Output the [x, y] coordinate of the center of the cell containing the given text.  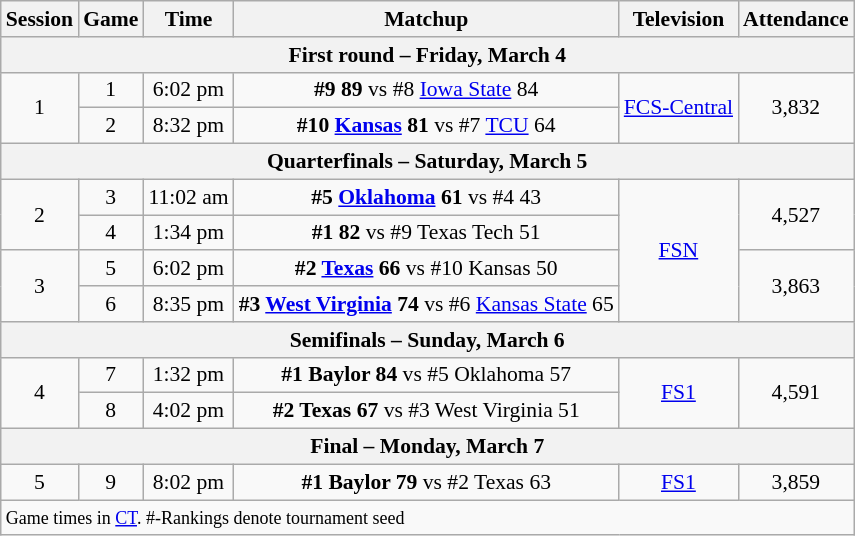
First round – Friday, March 4 [428, 55]
3,859 [796, 482]
11:02 am [188, 197]
Television [678, 19]
3,863 [796, 286]
#5 Oklahoma 61 vs #4 43 [426, 197]
#1 82 vs #9 Texas Tech 51 [426, 233]
Game times in CT. #-Rankings denote tournament seed [428, 518]
8:32 pm [188, 126]
8:35 pm [188, 304]
8 [110, 411]
FSN [678, 250]
8:02 pm [188, 482]
4:02 pm [188, 411]
6 [110, 304]
#2 Texas 67 vs #3 West Virginia 51 [426, 411]
4,527 [796, 214]
3,832 [796, 108]
Final – Monday, March 7 [428, 447]
Matchup [426, 19]
4,591 [796, 392]
7 [110, 375]
#10 Kansas 81 vs #7 TCU 64 [426, 126]
#2 Texas 66 vs #10 Kansas 50 [426, 269]
Semifinals – Sunday, March 6 [428, 340]
#3 West Virginia 74 vs #6 Kansas State 65 [426, 304]
1:32 pm [188, 375]
#1 Baylor 79 vs #2 Texas 63 [426, 482]
Attendance [796, 19]
Time [188, 19]
Quarterfinals – Saturday, March 5 [428, 162]
FCS-Central [678, 108]
Session [40, 19]
Game [110, 19]
#1 Baylor 84 vs #5 Oklahoma 57 [426, 375]
1:34 pm [188, 233]
9 [110, 482]
#9 89 vs #8 Iowa State 84 [426, 90]
